For the text-containing cell, return its midpoint in [X, Y] coordinate format. 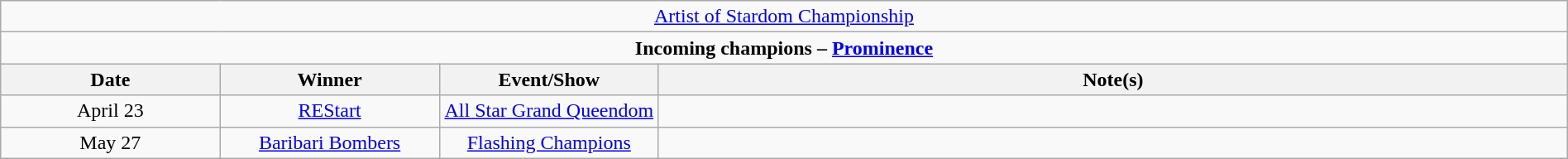
Event/Show [549, 79]
Incoming champions – Prominence [784, 48]
REStart [329, 111]
Artist of Stardom Championship [784, 17]
April 23 [111, 111]
Date [111, 79]
Note(s) [1113, 79]
Winner [329, 79]
May 27 [111, 142]
All Star Grand Queendom [549, 111]
Flashing Champions [549, 142]
Baribari Bombers [329, 142]
